Detect which cell encompasses the target text, then output its (x, y) center coordinate. 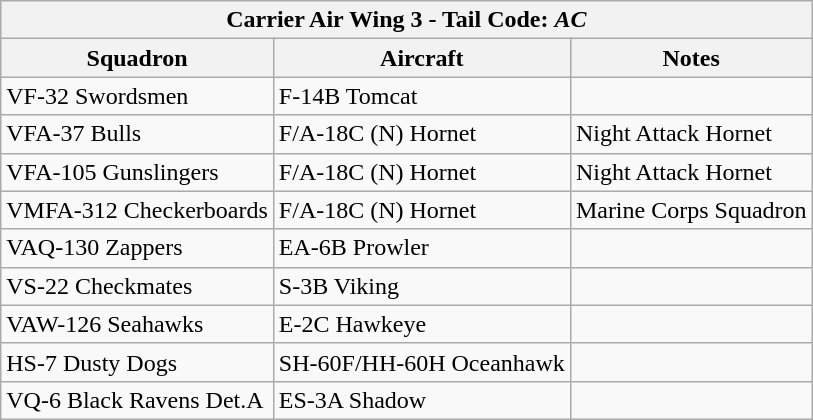
Aircraft (422, 58)
Notes (691, 58)
VS-22 Checkmates (138, 286)
ES-3A Shadow (422, 400)
Carrier Air Wing 3 - Tail Code: AC (406, 20)
Squadron (138, 58)
VQ-6 Black Ravens Det.A (138, 400)
VMFA-312 Checkerboards (138, 210)
F-14B Tomcat (422, 96)
HS-7 Dusty Dogs (138, 362)
Marine Corps Squadron (691, 210)
VAW-126 Seahawks (138, 324)
VF-32 Swordsmen (138, 96)
SH-60F/HH-60H Oceanhawk (422, 362)
VFA-37 Bulls (138, 134)
EA-6B Prowler (422, 248)
E-2C Hawkeye (422, 324)
VFA-105 Gunslingers (138, 172)
VAQ-130 Zappers (138, 248)
S-3B Viking (422, 286)
